Scan for the cell matching the given text and deliver its [X, Y] coordinate at center. 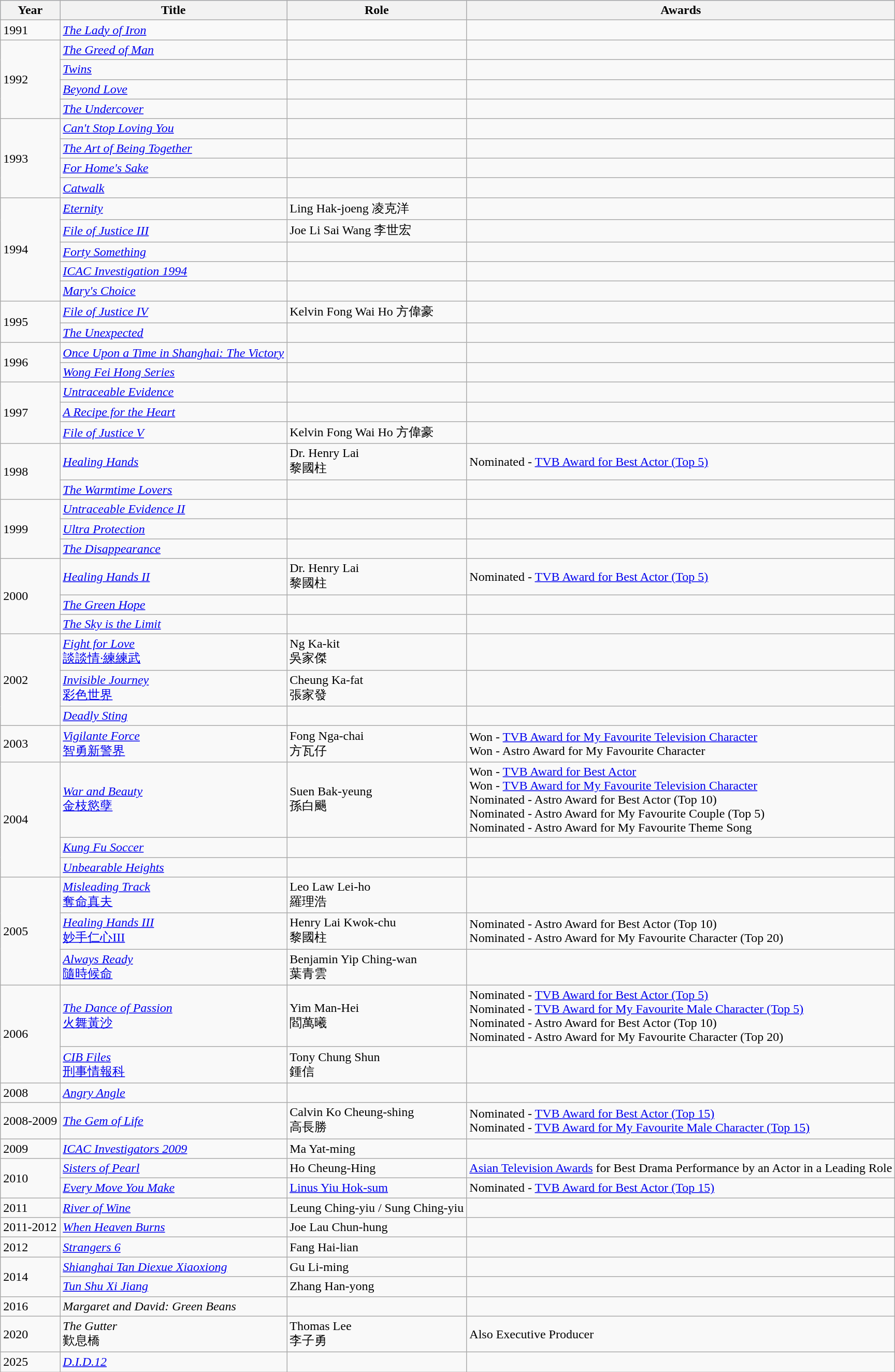
The Gutter歎息橋 [174, 1334]
Untraceable Evidence II [174, 509]
File of Justice V [174, 433]
CIB Files刑事情報科 [174, 1065]
Every Move You Make [174, 1188]
2002 [30, 680]
2005 [30, 932]
Year [30, 10]
Ling Hak-joeng 凌克洋 [377, 208]
Twins [174, 69]
2012 [30, 1247]
Angry Angle [174, 1093]
Asian Television Awards for Best Drama Performance by an Actor in a Leading Role [681, 1168]
Fang Hai-lian [377, 1247]
Nominated - TVB Award for Best Actor (Top 15) [681, 1188]
The Undercover [174, 109]
Mary's Choice [174, 291]
Misleading Track奪命真夫 [174, 895]
Can't Stop Loving You [174, 128]
A Recipe for the Heart [174, 412]
The Dance of Passion火舞黃沙 [174, 1016]
1999 [30, 529]
The Unexpected [174, 333]
Beyond Love [174, 89]
Wong Fei Hong Series [174, 372]
2010 [30, 1178]
D.I.D.12 [174, 1362]
River of Wine [174, 1208]
Suen Bak-yeung孫白颺 [377, 799]
2008-2009 [30, 1121]
1994 [30, 249]
2020 [30, 1334]
2016 [30, 1306]
Cheung Ka-fat張家發 [377, 688]
Linus Yiu Hok-sum [377, 1188]
Margaret and David: Green Beans [174, 1306]
War and Beauty金枝慾孽 [174, 799]
Benjamin Yip Ching-wan葉青雲 [377, 967]
2000 [30, 596]
Always Ready隨時候命 [174, 967]
Leo Law Lei-ho羅理浩 [377, 895]
The Lady of Iron [174, 30]
Tun Shu Xi Jiang [174, 1287]
Role [377, 10]
Joe Li Sai Wang 李世宏 [377, 231]
Yim Man-Hei閻萬曦 [377, 1016]
Calvin Ko Cheung-shing高長勝 [377, 1121]
Henry Lai Kwok-chu黎國柱 [377, 931]
Gu Li-ming [377, 1267]
ICAC Investigation 1994 [174, 271]
Thomas Lee李子勇 [377, 1334]
Sisters of Pearl [174, 1168]
1992 [30, 79]
Vigilante Force智勇新警界 [174, 744]
Once Upon a Time in Shanghai: The Victory [174, 352]
Joe Lau Chun-hung [377, 1227]
Deadly Sting [174, 716]
Ma Yat-ming [377, 1149]
Nominated - TVB Award for Best Actor (Top 15)Nominated - TVB Award for My Favourite Male Character (Top 15) [681, 1121]
Unbearable Heights [174, 867]
Won - TVB Award for My Favourite Television Character Won - Astro Award for My Favourite Character [681, 744]
Healing Hands III妙手仁心III [174, 931]
2006 [30, 1034]
1997 [30, 412]
The Disappearance [174, 549]
Invisible Journey彩色世界 [174, 688]
ICAC Investigators 2009 [174, 1149]
Leung Ching-yiu / Sung Ching-yiu [377, 1208]
2011 [30, 1208]
Title [174, 10]
The Warmtime Lovers [174, 490]
The Greed of Man [174, 50]
2011-2012 [30, 1227]
Fight for Love談談情·練練武 [174, 652]
File of Justice III [174, 231]
Ng Ka-kit吳家傑 [377, 652]
Untraceable Evidence [174, 392]
Awards [681, 10]
Catwalk [174, 188]
2025 [30, 1362]
Ultra Protection [174, 529]
Kung Fu Soccer [174, 847]
Fong Nga-chai方瓦仔 [377, 744]
1995 [30, 322]
File of Justice IV [174, 312]
Forty Something [174, 251]
2003 [30, 744]
2014 [30, 1277]
2009 [30, 1149]
Zhang Han-yong [377, 1287]
The Sky is the Limit [174, 624]
Eternity [174, 208]
2004 [30, 819]
For Home's Sake [174, 168]
1996 [30, 362]
Tony Chung Shun鍾信 [377, 1065]
The Art of Being Together [174, 148]
1998 [30, 471]
Healing Hands [174, 462]
Ho Cheung-Hing [377, 1168]
When Heaven Burns [174, 1227]
Healing Hands II [174, 577]
Nominated - Astro Award for Best Actor (Top 10)Nominated - Astro Award for My Favourite Character (Top 20) [681, 931]
1991 [30, 30]
The Gem of Life [174, 1121]
Also Executive Producer [681, 1334]
1993 [30, 158]
The Green Hope [174, 605]
2008 [30, 1093]
Strangers 6 [174, 1247]
Shianghai Tan Diexue Xiaoxiong [174, 1267]
